Return the [x, y] coordinate for the center point of the cell that contains the specified text.  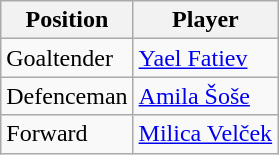
Goaltender [67, 58]
Amila Šoše [206, 96]
Defenceman [67, 96]
Player [206, 20]
Milica Velček [206, 134]
Position [67, 20]
Yael Fatiev [206, 58]
Forward [67, 134]
